Find where the given text appears and provide that cell's center as (X, Y) coordinate. 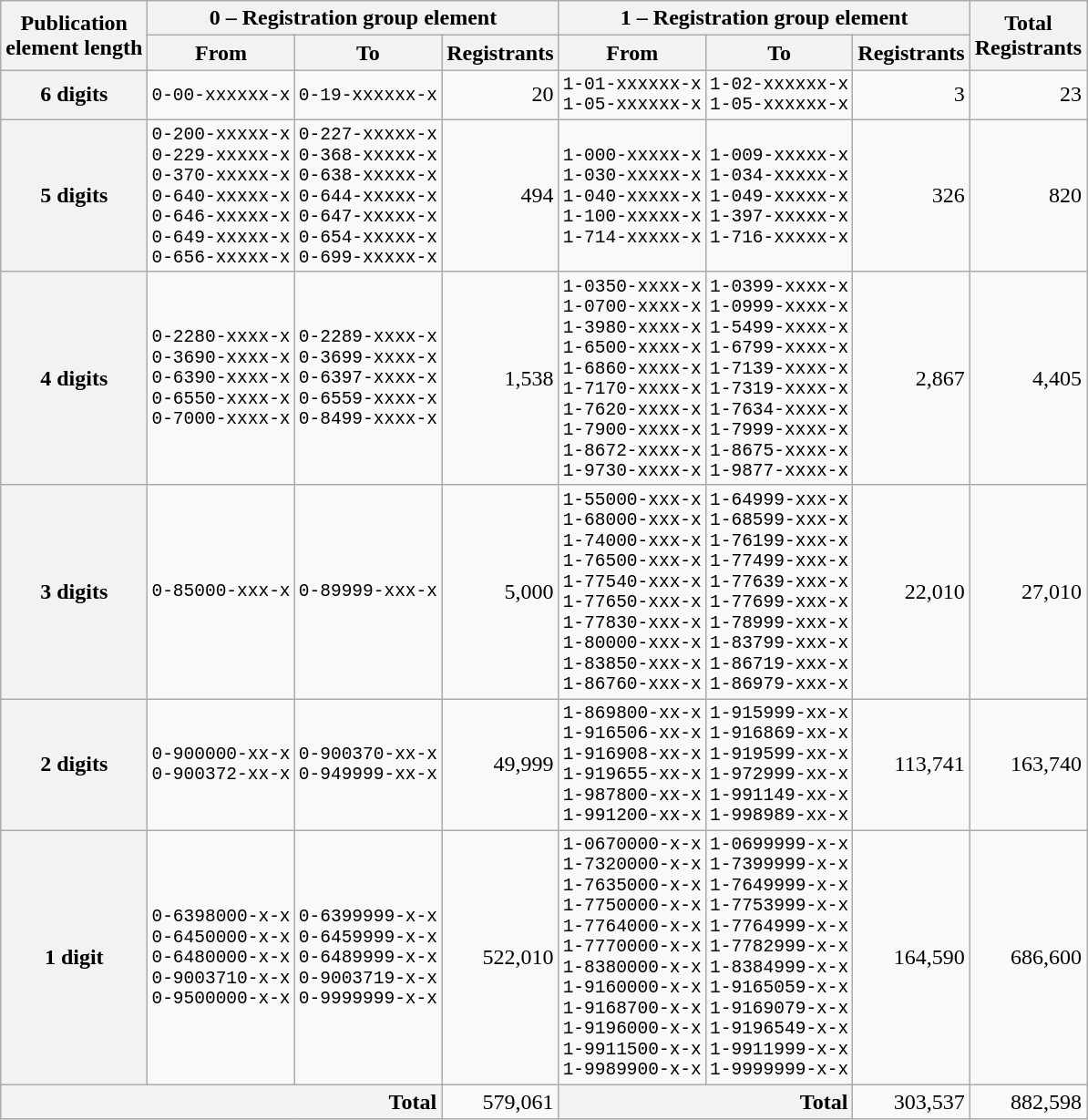
0 – Registration group element (354, 18)
113,741 (911, 764)
Publicationelement length (75, 36)
5 digits (75, 195)
1-869800-xx-x1-916506-xx-x1-916908-xx-x1-919655-xx-x1-987800-xx-x1-991200-xx-x (632, 764)
686,600 (1028, 957)
163,740 (1028, 764)
0-6399999-x-x0-6459999-x-x0-6489999-x-x0-9003719-x-x0-9999999-x-x (368, 957)
0-2289-xxxx-x0-3699-xxxx-x0-6397-xxxx-x0-6559-xxxx-x0-8499-xxxx-x (368, 378)
164,590 (911, 957)
22,010 (911, 591)
1,538 (500, 378)
2,867 (911, 378)
3 (911, 95)
23 (1028, 95)
4,405 (1028, 378)
5,000 (500, 591)
1-01-xxxxxx-x1-05-xxxxxx-x (632, 95)
0-89999-xxx-x (368, 591)
0-85000-xxx-x (221, 591)
1 – Registration group element (764, 18)
20 (500, 95)
1-915999-xx-x1-916869-xx-x1-919599-xx-x1-972999-xx-x1-991149-xx-x1-998989-xx-x (778, 764)
494 (500, 195)
1-0350-xxxx-x1-0700-xxxx-x1-3980-xxxx-x1-6500-xxxx-x1-6860-xxxx-x1-7170-xxxx-x1-7620-xxxx-x1-7900-xxxx-x1-8672-xxxx-x1-9730-xxxx-x (632, 378)
326 (911, 195)
1-0399-xxxx-x1-0999-xxxx-x1-5499-xxxx-x1-6799-xxxx-x1-7139-xxxx-x1-7319-xxxx-x1-7634-xxxx-x1-7999-xxxx-x1-8675-xxxx-x1-9877-xxxx-x (778, 378)
1-64999-xxx-x1-68599-xxx-x1-76199-xxx-x1-77499-xxx-x1-77639-xxx-x1-77699-xxx-x1-78999-xxx-x1-83799-xxx-x1-86719-xxx-x1-86979-xxx-x (778, 591)
0-900000-xx-x0-900372-xx-x (221, 764)
0-900370-xx-x0-949999-xx-x (368, 764)
27,010 (1028, 591)
303,537 (911, 1102)
6 digits (75, 95)
49,999 (500, 764)
4 digits (75, 378)
3 digits (75, 591)
0-00-xxxxxx-x (221, 95)
TotalRegistrants (1028, 36)
820 (1028, 195)
0-6398000-x-x0-6450000-x-x0-6480000-x-x0-9003710-x-x0-9500000-x-x (221, 957)
0-19-xxxxxx-x (368, 95)
1-55000-xxx-x1-68000-xxx-x1-74000-xxx-x1-76500-xxx-x1-77540-xxx-x1-77650-xxx-x1-77830-xxx-x1-80000-xxx-x1-83850-xxx-x1-86760-xxx-x (632, 591)
2 digits (75, 764)
0-227-xxxxx-x0-368-xxxxx-x0-638-xxxxx-x0-644-xxxxx-x0-647-xxxxx-x0-654-xxxxx-x0-699-xxxxx-x (368, 195)
579,061 (500, 1102)
1-000-xxxxx-x1-030-xxxxx-x1-040-xxxxx-x1-100-xxxxx-x1-714-xxxxx-x (632, 195)
1-02-xxxxxx-x1-05-xxxxxx-x (778, 95)
522,010 (500, 957)
1 digit (75, 957)
0-2280-xxxx-x0-3690-xxxx-x0-6390-xxxx-x0-6550-xxxx-x0-7000-xxxx-x (221, 378)
1-009-xxxxx-x1-034-xxxxx-x1-049-xxxxx-x1-397-xxxxx-x1-716-xxxxx-x (778, 195)
0-200-xxxxx-x0-229-xxxxx-x0-370-xxxxx-x0-640-xxxxx-x0-646-xxxxx-x0-649-xxxxx-x0-656-xxxxx-x (221, 195)
882,598 (1028, 1102)
